Determine the [x, y] coordinate at the center of the cell enclosing the given text.  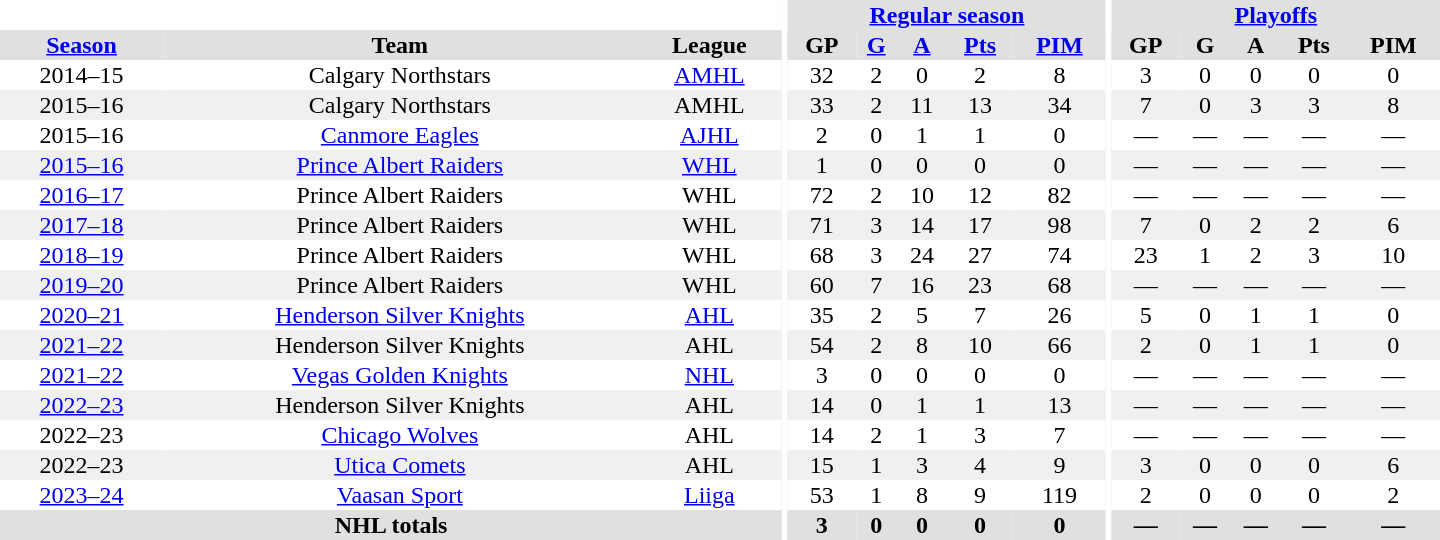
34 [1060, 105]
Chicago Wolves [400, 435]
4 [980, 465]
16 [922, 285]
2018–19 [82, 255]
League [709, 45]
35 [822, 315]
53 [822, 495]
Season [82, 45]
NHL [709, 375]
74 [1060, 255]
NHL totals [391, 525]
54 [822, 345]
33 [822, 105]
2016–17 [82, 195]
2020–21 [82, 315]
Team [400, 45]
2023–24 [82, 495]
24 [922, 255]
82 [1060, 195]
Vaasan Sport [400, 495]
60 [822, 285]
15 [822, 465]
Playoffs [1276, 15]
12 [980, 195]
32 [822, 75]
Utica Comets [400, 465]
71 [822, 225]
Canmore Eagles [400, 135]
11 [922, 105]
Vegas Golden Knights [400, 375]
17 [980, 225]
26 [1060, 315]
98 [1060, 225]
66 [1060, 345]
119 [1060, 495]
27 [980, 255]
72 [822, 195]
AJHL [709, 135]
2014–15 [82, 75]
Liiga [709, 495]
Regular season [947, 15]
2017–18 [82, 225]
2019–20 [82, 285]
